Locate the cell with the specified text and output its [x, y] center coordinate. 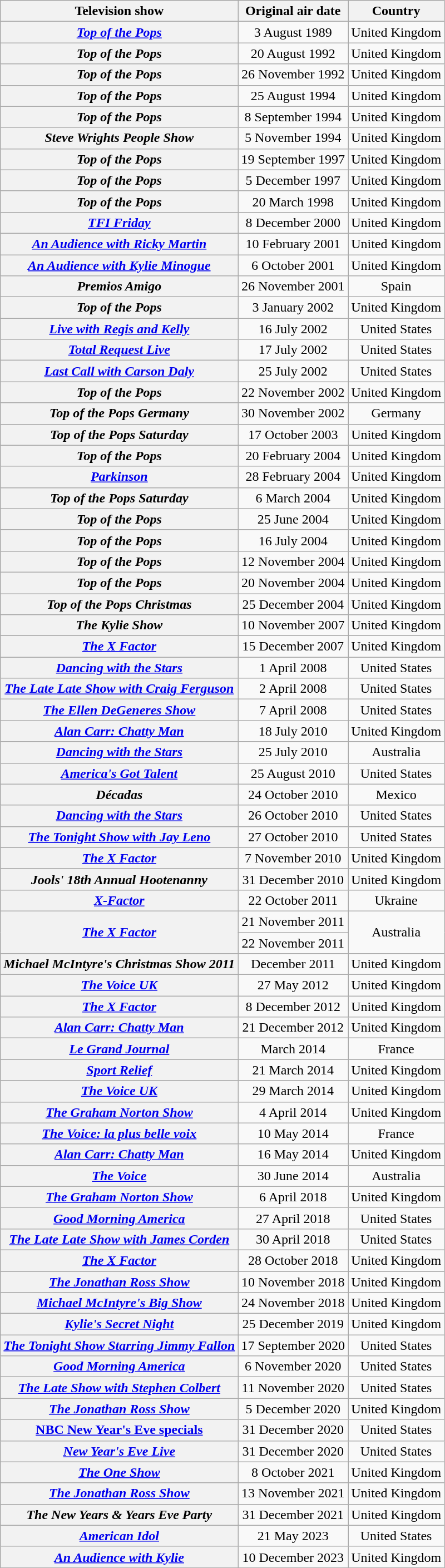
17 July 2002 [293, 350]
Parkinson [119, 477]
Television show [119, 11]
31 December 2021 [293, 1515]
4 April 2014 [293, 1112]
20 August 1992 [293, 53]
American Idol [119, 1536]
Original air date [293, 11]
An Audience with Kylie [119, 1557]
25 June 2004 [293, 519]
The One Show [119, 1472]
22 November 2011 [293, 943]
25 August 1994 [293, 96]
Total Request Live [119, 350]
America's Got Talent [119, 773]
Germany [396, 413]
Ukraine [396, 900]
The Kylie Show [119, 625]
7 November 2010 [293, 858]
The Ellen DeGeneres Show [119, 710]
NBC New Year's Eve specials [119, 1430]
24 October 2010 [293, 795]
December 2011 [293, 964]
The Late Late Show with James Corden [119, 1239]
22 November 2002 [293, 392]
17 October 2003 [293, 435]
Sport Relief [119, 1070]
Live with Regis and Kelly [119, 329]
25 December 2004 [293, 604]
25 December 2019 [293, 1324]
6 March 2004 [293, 498]
Spain [396, 287]
17 September 2020 [293, 1345]
27 May 2012 [293, 985]
19 September 1997 [293, 159]
Last Call with Carson Daly [119, 371]
X-Factor [119, 900]
Mexico [396, 795]
10 February 2001 [293, 244]
11 November 2020 [293, 1388]
5 November 1994 [293, 138]
Kylie's Secret Night [119, 1324]
Top of the Pops Germany [119, 413]
Michael McIntyre's Christmas Show 2011 [119, 964]
1 April 2008 [293, 668]
27 April 2018 [293, 1218]
The Tonight Show Starring Jimmy Fallon [119, 1345]
21 March 2014 [293, 1070]
8 December 2012 [293, 1007]
25 July 2010 [293, 752]
15 December 2007 [293, 647]
26 November 2001 [293, 287]
6 November 2020 [293, 1367]
10 May 2014 [293, 1133]
18 July 2010 [293, 731]
The Voice: la plus belle voix [119, 1133]
Premios Amigo [119, 287]
26 November 1992 [293, 75]
24 November 2018 [293, 1303]
March 2014 [293, 1049]
27 October 2010 [293, 837]
3 August 1989 [293, 32]
The Late Show with Stephen Colbert [119, 1388]
Top of the Pops Christmas [119, 604]
28 October 2018 [293, 1260]
30 April 2018 [293, 1239]
8 September 1994 [293, 117]
22 October 2011 [293, 900]
The Late Late Show with Craig Ferguson [119, 689]
21 November 2011 [293, 921]
5 December 2020 [293, 1409]
Décadas [119, 795]
10 November 2018 [293, 1281]
8 October 2021 [293, 1472]
3 January 2002 [293, 308]
16 May 2014 [293, 1155]
29 March 2014 [293, 1091]
20 February 2004 [293, 456]
New Year's Eve Live [119, 1451]
The Voice [119, 1176]
21 December 2012 [293, 1028]
Michael McIntyre's Big Show [119, 1303]
20 March 1998 [293, 201]
16 July 2004 [293, 540]
6 April 2018 [293, 1197]
16 July 2002 [293, 329]
10 December 2023 [293, 1557]
8 December 2000 [293, 223]
21 May 2023 [293, 1536]
Jools' 18th Annual Hootenanny [119, 879]
30 June 2014 [293, 1176]
The New Years & Years Eve Party [119, 1515]
13 November 2021 [293, 1493]
2 April 2008 [293, 689]
26 October 2010 [293, 816]
12 November 2004 [293, 561]
An Audience with Kylie Minogue [119, 265]
7 April 2008 [293, 710]
An Audience with Ricky Martin [119, 244]
30 November 2002 [293, 413]
The Tonight Show with Jay Leno [119, 837]
Country [396, 11]
Le Grand Journal [119, 1049]
6 October 2001 [293, 265]
31 December 2010 [293, 879]
25 July 2002 [293, 371]
Steve Wrights People Show [119, 138]
25 August 2010 [293, 773]
10 November 2007 [293, 625]
20 November 2004 [293, 583]
28 February 2004 [293, 477]
TFI Friday [119, 223]
5 December 1997 [293, 180]
